Detect which cell encompasses the target text, then output its [X, Y] center coordinate. 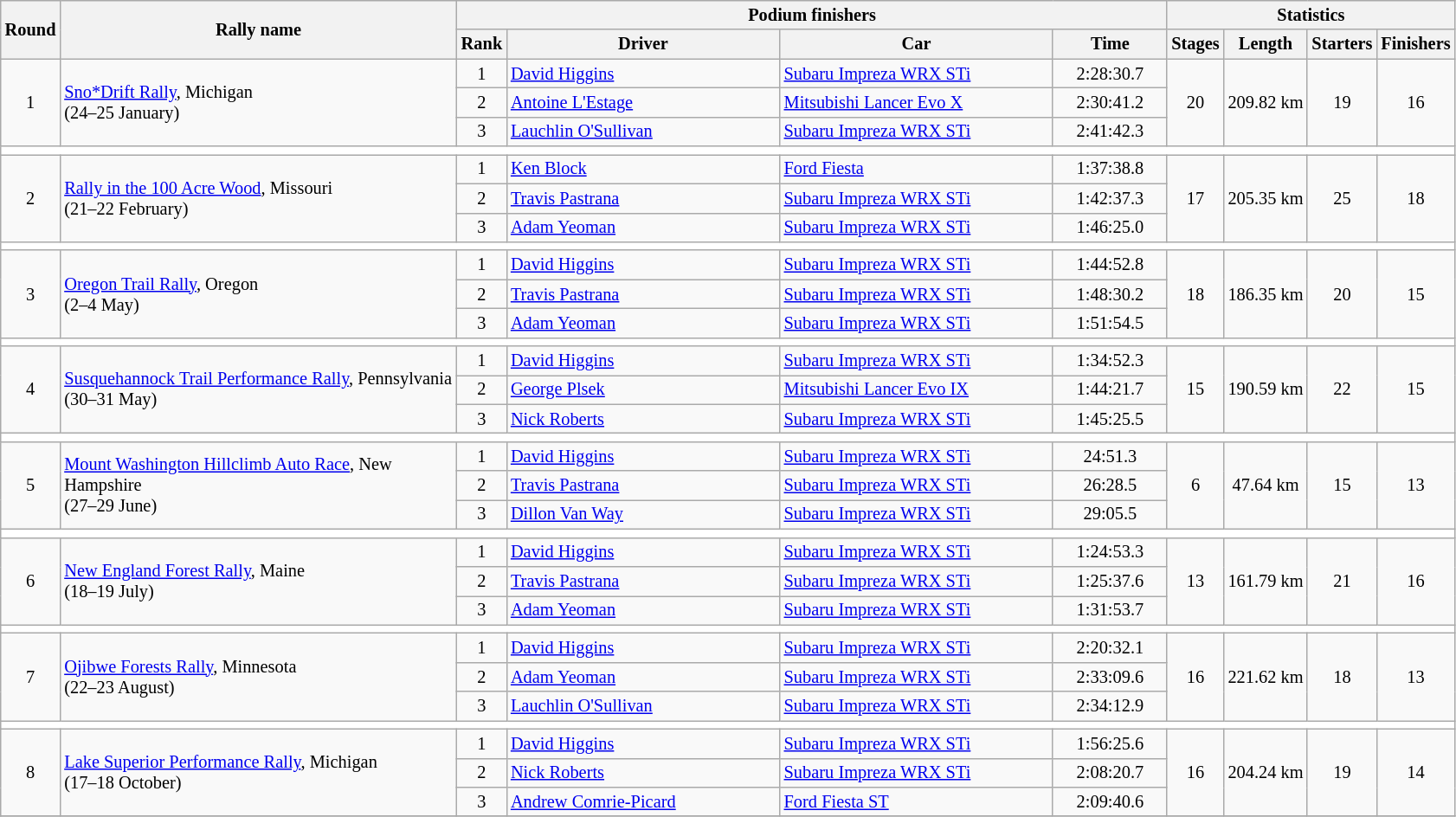
Ford Fiesta ST [917, 801]
2:33:09.6 [1110, 677]
7 [31, 677]
221.62 km [1266, 677]
Statistics [1311, 15]
Rally in the 100 Acre Wood, Missouri(21–22 February) [258, 197]
New England Forest Rally, Maine(18–19 July) [258, 582]
29:05.5 [1110, 514]
25 [1342, 197]
1:44:52.8 [1110, 265]
1:37:38.8 [1110, 169]
George Plsek [643, 389]
Oregon Trail Rally, Oregon(2–4 May) [258, 294]
Mitsubishi Lancer Evo IX [917, 389]
1:46:25.0 [1110, 228]
2:09:40.6 [1110, 801]
47.64 km [1266, 485]
1:31:53.7 [1110, 610]
204.24 km [1266, 772]
Andrew Comrie-Picard [643, 801]
1:48:30.2 [1110, 294]
26:28.5 [1110, 486]
209.82 km [1266, 102]
8 [31, 772]
Rally name [258, 29]
24:51.3 [1110, 456]
2:41:42.3 [1110, 132]
Mitsubishi Lancer Evo X [917, 102]
Round [31, 29]
Mount Washington Hillclimb Auto Race, New Hampshire(27–29 June) [258, 485]
Ken Block [643, 169]
Sno*Drift Rally, Michigan(24–25 January) [258, 102]
17 [1195, 197]
Driver [643, 44]
2:30:41.2 [1110, 102]
Podium finishers [812, 15]
1:24:53.3 [1110, 552]
21 [1342, 582]
Time [1110, 44]
Rank [481, 44]
1:56:25.6 [1110, 743]
Antoine L'Estage [643, 102]
2:20:32.1 [1110, 647]
1:45:25.5 [1110, 419]
Stages [1195, 44]
22 [1342, 389]
5 [31, 485]
2:08:20.7 [1110, 773]
161.79 km [1266, 582]
1:44:21.7 [1110, 389]
2:34:12.9 [1110, 706]
Finishers [1415, 44]
Ford Fiesta [917, 169]
4 [31, 389]
1:34:52.3 [1110, 361]
14 [1415, 772]
1:51:54.5 [1110, 323]
Starters [1342, 44]
Dillon Van Way [643, 514]
Susquehannock Trail Performance Rally, Pennsylvania(30–31 May) [258, 389]
205.35 km [1266, 197]
1:42:37.3 [1110, 198]
2:28:30.7 [1110, 74]
Ojibwe Forests Rally, Minnesota(22–23 August) [258, 677]
190.59 km [1266, 389]
Lake Superior Performance Rally, Michigan(17–18 October) [258, 772]
Length [1266, 44]
186.35 km [1266, 294]
Car [917, 44]
1:25:37.6 [1110, 581]
